Return (x, y) of the center of cell containing provided text 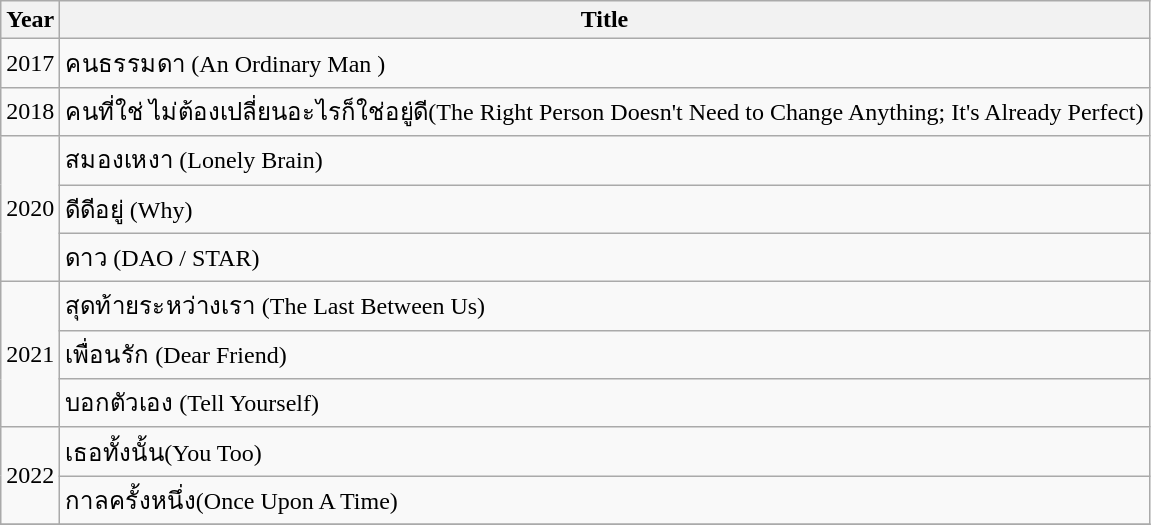
สมองเหงา (Lonely Brain) (604, 160)
2022 (30, 476)
2020 (30, 209)
Title (604, 20)
2021 (30, 355)
เธอทั้งนั้น(You Too) (604, 452)
คนธรรมดา (An Ordinary Man ) (604, 64)
เพื่อนรัก (Dear Friend) (604, 354)
2018 (30, 112)
สุดท้ายระหว่างเรา (The Last Between Us) (604, 306)
ดาว (DAO / STAR) (604, 258)
ดีดีอยู่ (Why) (604, 208)
บอกตัวเอง (Tell Yourself) (604, 404)
คนที่ใช่ ไม่ต้องเปลี่ยนอะไรก็ใช่อยู่ดี(The Right Person Doesn't Need to Change Anything; It's Already Perfect) (604, 112)
Year (30, 20)
2017 (30, 64)
กาลครั้งหนึ่ง(Once Upon A Time) (604, 500)
